From the cell containing the given text, extract its center point as [X, Y] coordinate. 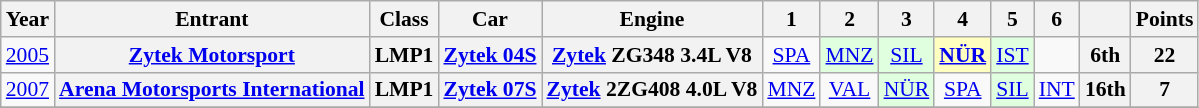
4 [962, 19]
Zytek Motorsport [212, 55]
Zytek ZG348 3.4L V8 [652, 55]
2005 [28, 55]
16th [1106, 90]
Points [1165, 19]
Engine [652, 19]
VAL [849, 90]
1 [791, 19]
Class [404, 19]
Arena Motorsports International [212, 90]
IST [1012, 55]
Car [490, 19]
22 [1165, 55]
7 [1165, 90]
Zytek 04S [490, 55]
2007 [28, 90]
INT [1057, 90]
3 [907, 19]
Zytek 2ZG408 4.0L V8 [652, 90]
Zytek 07S [490, 90]
5 [1012, 19]
6 [1057, 19]
Entrant [212, 19]
2 [849, 19]
6th [1106, 55]
Year [28, 19]
